From the cell containing the given text, extract its center point as (x, y) coordinate. 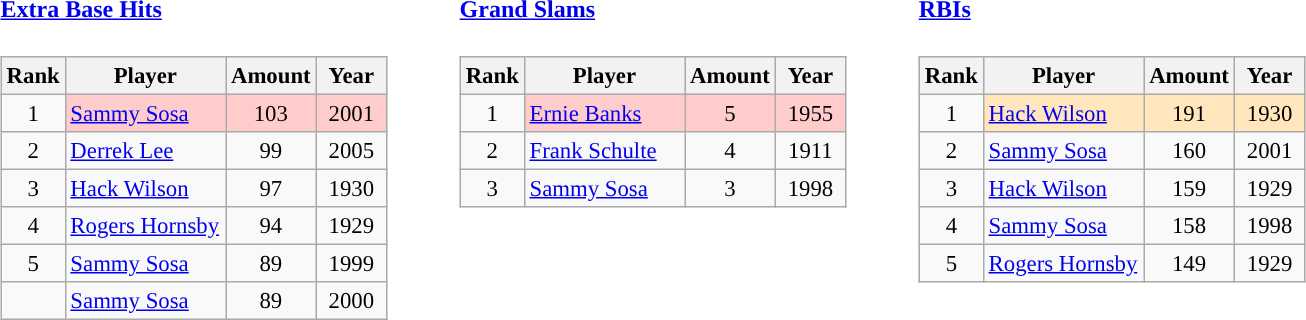
97 (271, 188)
160 (1189, 150)
1911 (810, 150)
94 (271, 225)
1955 (810, 113)
158 (1189, 225)
Derrek Lee (146, 150)
2005 (352, 150)
1999 (352, 263)
103 (271, 113)
191 (1189, 113)
Ernie Banks (604, 113)
Frank Schulte (604, 150)
2000 (352, 301)
99 (271, 150)
149 (1189, 263)
159 (1189, 188)
